Extract the (X, Y) coordinate from the center of the cell holding the provided text.  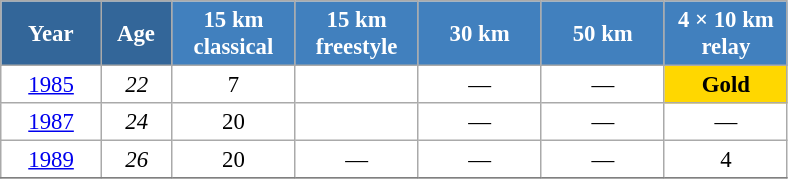
Age (136, 34)
26 (136, 160)
Year (52, 34)
15 km freestyle (356, 34)
15 km classical (234, 34)
1985 (52, 85)
1989 (52, 160)
30 km (480, 34)
22 (136, 85)
4 (726, 160)
50 km (602, 34)
24 (136, 122)
4 × 10 km relay (726, 34)
Gold (726, 85)
7 (234, 85)
1987 (52, 122)
